Return (x, y) of the center of cell containing provided text 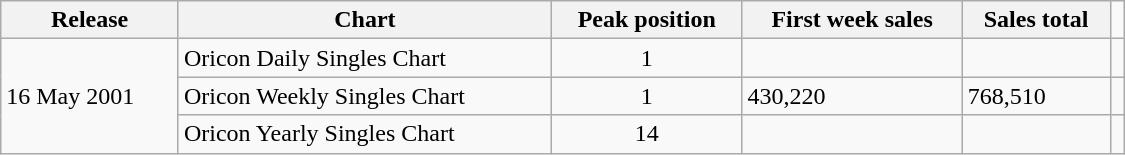
430,220 (852, 96)
16 May 2001 (90, 96)
Oricon Weekly Singles Chart (364, 96)
Oricon Daily Singles Chart (364, 58)
First week sales (852, 20)
14 (646, 134)
Oricon Yearly Singles Chart (364, 134)
Release (90, 20)
768,510 (1036, 96)
Chart (364, 20)
Peak position (646, 20)
Sales total (1036, 20)
